Capture the cell that displays the provided text and extract its [x, y] central coordinate. 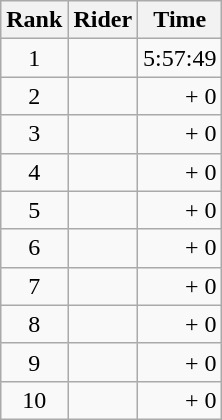
3 [34, 134]
2 [34, 96]
5:57:49 [180, 58]
6 [34, 248]
1 [34, 58]
10 [34, 400]
5 [34, 210]
Time [180, 20]
4 [34, 172]
8 [34, 324]
7 [34, 286]
Rank [34, 20]
Rider [103, 20]
9 [34, 362]
